Determine the [x, y] coordinate at the center of the cell enclosing the given text.  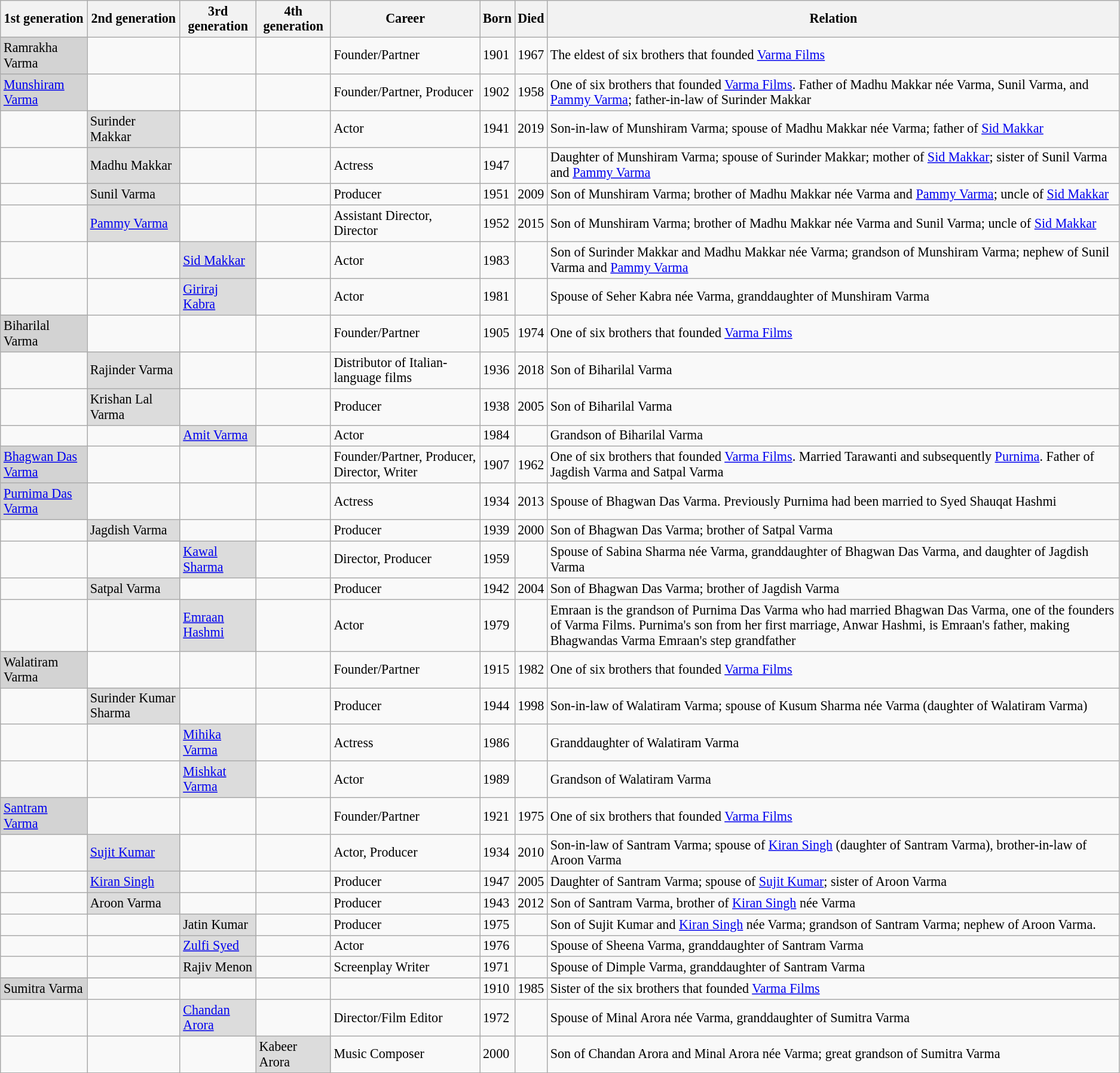
Purnima Das Varma [44, 501]
Relation [834, 18]
Grandson of Walatiram Varma [834, 779]
Son of Munshiram Varma; brother of Madhu Makkar née Varma and Sunil Varma; uncle of Sid Makkar [834, 224]
Screenplay Writer [405, 967]
Assistant Director, Director [405, 224]
Died [531, 18]
Ramrakha Varma [44, 55]
Krishan Lal Varma [134, 406]
Sid Makkar [218, 259]
Kawal Sharma [218, 560]
Chandan Arora [218, 1017]
Surinder Kumar Sharma [134, 705]
Son-in-law of Santram Varma; spouse of Kiran Singh (daughter of Santram Varma), brother-in-law of Aroon Varma [834, 852]
2004 [531, 588]
1984 [497, 436]
Daughter of Santram Varma; spouse of Sujit Kumar; sister of Aroon Varma [834, 882]
1907 [497, 465]
Surinder Makkar [134, 128]
1962 [531, 465]
Pammy Varma [134, 224]
Emraan Hashmi [218, 625]
Spouse of Dimple Varma, granddaughter of Santram Varma [834, 967]
Giriraj Kabra [218, 296]
1942 [497, 588]
Daughter of Munshiram Varma; spouse of Surinder Makkar; mother of Sid Makkar; sister of Sunil Varma and Pammy Varma [834, 165]
Amit Varma [218, 436]
1941 [497, 128]
Spouse of Seher Kabra née Varma, granddaughter of Munshiram Varma [834, 296]
2015 [531, 224]
Son of Surinder Makkar and Madhu Makkar née Varma; grandson of Munshiram Varma; nephew of Sunil Varma and Pammy Varma [834, 259]
1944 [497, 705]
Bhagwan Das Varma [44, 465]
Actor, Producer [405, 852]
Satpal Varma [134, 588]
Son of Munshiram Varma; brother of Madhu Makkar née Varma and Pammy Varma; uncle of Sid Makkar [834, 194]
1939 [497, 530]
Distributor of Italian-language films [405, 369]
1952 [497, 224]
Sumitra Varma [44, 989]
1983 [497, 259]
Sister of the six brothers that founded Varma Films [834, 989]
Grandson of Biharilal Varma [834, 436]
1972 [497, 1017]
Mishkat Varma [218, 779]
Spouse of Sabina Sharma née Varma, granddaughter of Bhagwan Das Varma, and daughter of Jagdish Varma [834, 560]
The eldest of six brothers that founded Varma Films [834, 55]
Founder/Partner, Producer, Director, Writer [405, 465]
2nd generation [134, 18]
Son of Chandan Arora and Minal Arora née Varma; great grandson of Sumitra Varma [834, 1054]
Spouse of Sheena Varma, granddaughter of Santram Varma [834, 946]
Son of Bhagwan Das Varma; brother of Satpal Varma [834, 530]
Sujit Kumar [134, 852]
1943 [497, 903]
Kabeer Arora [293, 1054]
2012 [531, 903]
1998 [531, 705]
1985 [531, 989]
Mihika Varma [218, 742]
1905 [497, 334]
Career [405, 18]
Director, Producer [405, 560]
1981 [497, 296]
Zulfi Syed [218, 946]
Director/Film Editor [405, 1017]
1974 [531, 334]
Rajiv Menon [218, 967]
Born [497, 18]
1989 [497, 779]
Granddaughter of Walatiram Varma [834, 742]
Kiran Singh [134, 882]
Son-in-law of Walatiram Varma; spouse of Kusum Sharma née Varma (daughter of Walatiram Varma) [834, 705]
4th generation [293, 18]
1915 [497, 670]
1967 [531, 55]
2009 [531, 194]
Son of Santram Varma, brother of Kiran Singh née Varma [834, 903]
Music Composer [405, 1054]
Spouse of Minal Arora née Varma, granddaughter of Sumitra Varma [834, 1017]
Biharilal Varma [44, 334]
1901 [497, 55]
One of six brothers that founded Varma Films. Married Tarawanti and subsequently Purnima. Father of Jagdish Varma and Satpal Varma [834, 465]
2018 [531, 369]
1951 [497, 194]
2010 [531, 852]
1986 [497, 742]
1936 [497, 369]
Son of Sujit Kumar and Kiran Singh née Varma; grandson of Santram Varma; nephew of Aroon Varma. [834, 924]
Son of Bhagwan Das Varma; brother of Jagdish Varma [834, 588]
Rajinder Varma [134, 369]
Munshiram Varma [44, 92]
Madhu Makkar [134, 165]
Son-in-law of Munshiram Varma; spouse of Madhu Makkar née Varma; father of Sid Makkar [834, 128]
1976 [497, 946]
Walatiram Varma [44, 670]
One of six brothers that founded Varma Films. Father of Madhu Makkar née Varma, Sunil Varma, and Pammy Varma; father-in-law of Surinder Makkar [834, 92]
1982 [531, 670]
Founder/Partner, Producer [405, 92]
1971 [497, 967]
1958 [531, 92]
2019 [531, 128]
2013 [531, 501]
1979 [497, 625]
Aroon Varma [134, 903]
1959 [497, 560]
Sunil Varma [134, 194]
1921 [497, 815]
3rd generation [218, 18]
1910 [497, 989]
1902 [497, 92]
Spouse of Bhagwan Das Varma. Previously Purnima had been married to Syed Shauqat Hashmi [834, 501]
Jagdish Varma [134, 530]
Jatin Kumar [218, 924]
1938 [497, 406]
Santram Varma [44, 815]
1st generation [44, 18]
